Extract the [X, Y] coordinate from the center of the cell holding the provided text.  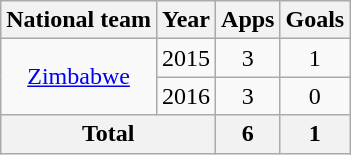
Goals [315, 20]
Apps [248, 20]
National team [79, 20]
Year [186, 20]
Total [108, 134]
6 [248, 134]
2016 [186, 96]
2015 [186, 58]
Zimbabwe [79, 77]
0 [315, 96]
